Find where the given text appears and provide that cell's center as (x, y) coordinate. 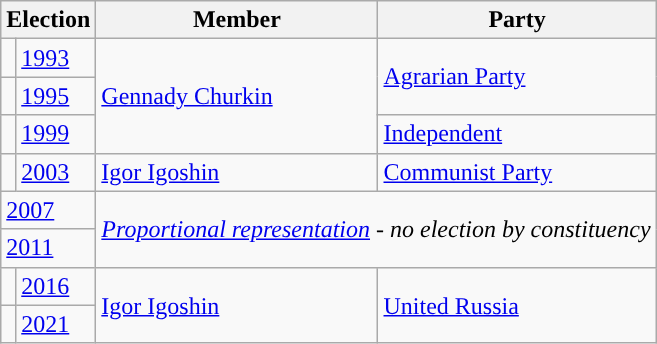
Proportional representation - no election by constituency (376, 229)
Party (517, 20)
2021 (56, 324)
Independent (517, 134)
Gennady Churkin (237, 96)
2003 (56, 172)
Member (237, 20)
1995 (56, 96)
United Russia (517, 305)
Agrarian Party (517, 77)
Communist Party (517, 172)
2016 (56, 286)
2011 (48, 248)
1999 (56, 134)
Election (48, 20)
2007 (48, 210)
1993 (56, 58)
